Detect which cell encompasses the target text, then output its (x, y) center coordinate. 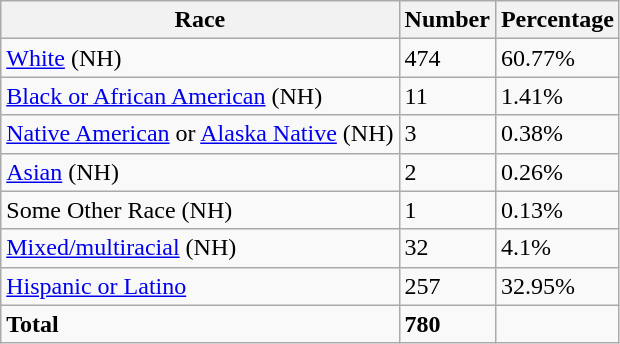
780 (447, 324)
1 (447, 210)
32.95% (557, 286)
Number (447, 20)
11 (447, 96)
0.38% (557, 134)
Native American or Alaska Native (NH) (200, 134)
White (NH) (200, 58)
0.26% (557, 172)
32 (447, 248)
2 (447, 172)
257 (447, 286)
Race (200, 20)
Some Other Race (NH) (200, 210)
Total (200, 324)
4.1% (557, 248)
Percentage (557, 20)
Asian (NH) (200, 172)
Black or African American (NH) (200, 96)
1.41% (557, 96)
60.77% (557, 58)
474 (447, 58)
0.13% (557, 210)
3 (447, 134)
Mixed/multiracial (NH) (200, 248)
Hispanic or Latino (200, 286)
